From the cell containing the given text, extract its center point as [X, Y] coordinate. 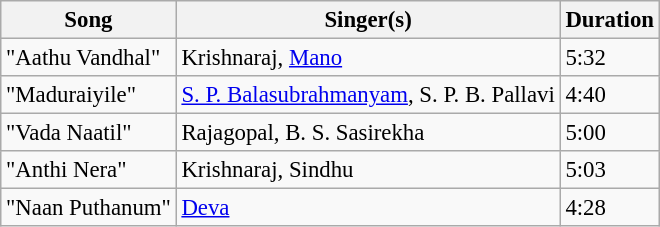
"Naan Puthanum" [88, 208]
"Maduraiyile" [88, 95]
Duration [610, 20]
"Aathu Vandhal" [88, 58]
4:40 [610, 95]
Krishnaraj, Mano [368, 58]
S. P. Balasubrahmanyam, S. P. B. Pallavi [368, 95]
5:03 [610, 170]
5:00 [610, 133]
Deva [368, 208]
"Vada Naatil" [88, 133]
Rajagopal, B. S. Sasirekha [368, 133]
4:28 [610, 208]
Singer(s) [368, 20]
5:32 [610, 58]
Song [88, 20]
"Anthi Nera" [88, 170]
Krishnaraj, Sindhu [368, 170]
